Locate the cell with the specified text and output its (X, Y) center coordinate. 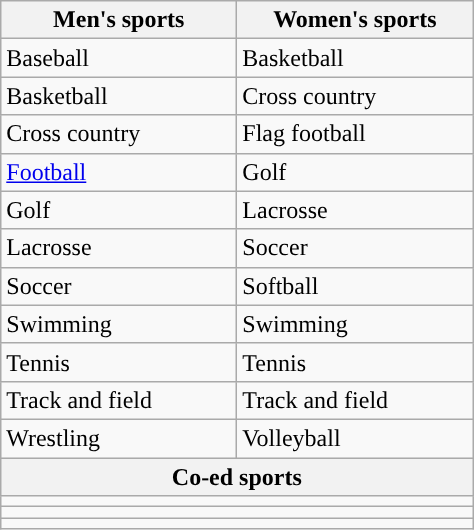
Baseball (119, 58)
Wrestling (119, 438)
Co-ed sports (237, 477)
Women's sports (355, 20)
Football (119, 172)
Flag football (355, 134)
Men's sports (119, 20)
Softball (355, 286)
Volleyball (355, 438)
